Locate the cell with the specified text and output its (x, y) center coordinate. 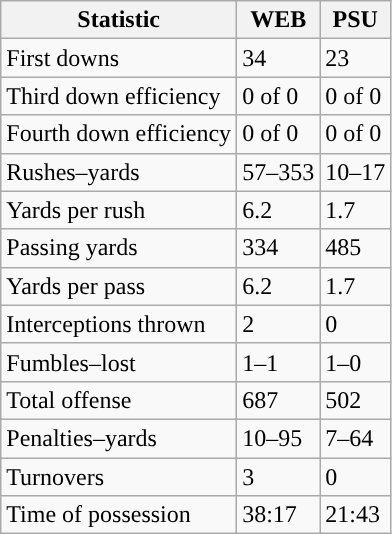
3 (278, 477)
10–95 (278, 438)
PSU (356, 20)
21:43 (356, 515)
Statistic (119, 20)
Fumbles–lost (119, 362)
485 (356, 248)
First downs (119, 58)
Penalties–yards (119, 438)
2 (278, 324)
WEB (278, 20)
Interceptions thrown (119, 324)
10–17 (356, 172)
57–353 (278, 172)
334 (278, 248)
1–1 (278, 362)
687 (278, 400)
23 (356, 58)
Total offense (119, 400)
Yards per rush (119, 210)
34 (278, 58)
Passing yards (119, 248)
7–64 (356, 438)
Turnovers (119, 477)
Yards per pass (119, 286)
Time of possession (119, 515)
Fourth down efficiency (119, 134)
Rushes–yards (119, 172)
38:17 (278, 515)
502 (356, 400)
1–0 (356, 362)
Third down efficiency (119, 96)
